Detect which cell encompasses the target text, then output its [x, y] center coordinate. 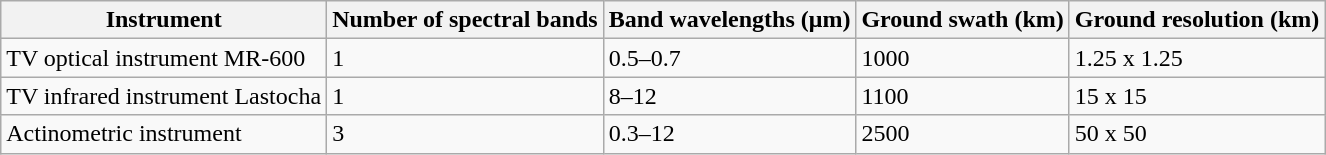
3 [466, 134]
8–12 [730, 96]
1100 [962, 96]
0.3–12 [730, 134]
15 x 15 [1197, 96]
1000 [962, 58]
50 x 50 [1197, 134]
Band wavelengths (μm) [730, 20]
Instrument [164, 20]
2500 [962, 134]
1.25 x 1.25 [1197, 58]
Ground resolution (km) [1197, 20]
0.5–0.7 [730, 58]
Actinometric instrument [164, 134]
TV infrared instrument Lastocha [164, 96]
Number of spectral bands [466, 20]
Ground swath (km) [962, 20]
TV optical instrument MR-600 [164, 58]
